Return [X, Y] of the center of cell containing provided text 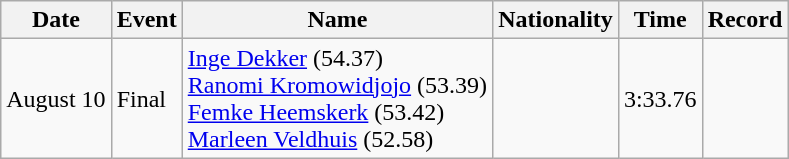
Final [146, 98]
Inge Dekker (54.37)Ranomi Kromowidjojo (53.39)Femke Heemskerk (53.42)Marleen Veldhuis (52.58) [337, 98]
Event [146, 20]
Name [337, 20]
August 10 [56, 98]
Record [745, 20]
Time [660, 20]
Date [56, 20]
Nationality [556, 20]
3:33.76 [660, 98]
